Capture the cell that displays the provided text and extract its (X, Y) central coordinate. 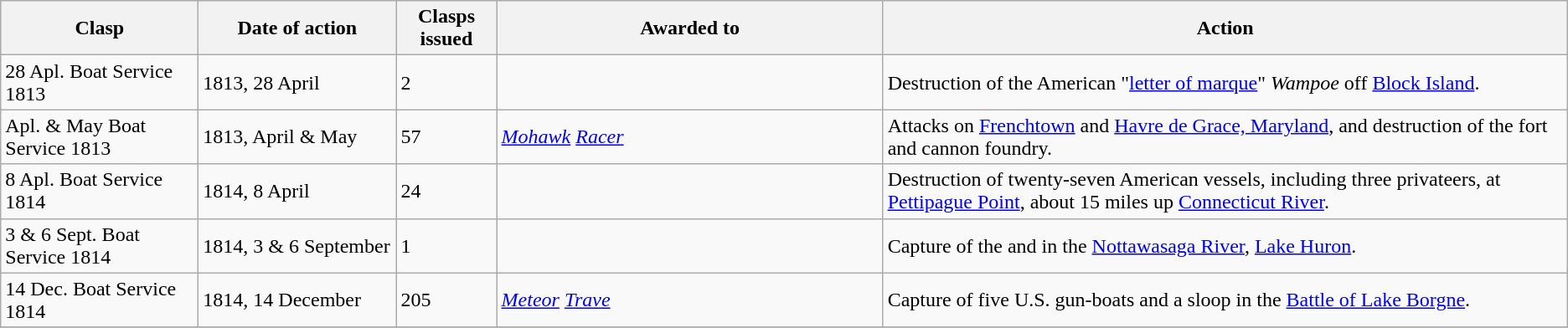
1813, April & May (297, 137)
Capture of the and in the Nottawasaga River, Lake Huron. (1225, 246)
Date of action (297, 28)
1814, 8 April (297, 191)
3 & 6 Sept. Boat Service 1814 (100, 246)
Destruction of twenty-seven American vessels, including three privateers, at Pettipague Point, about 15 miles up Connecticut River. (1225, 191)
14 Dec. Boat Service 1814 (100, 300)
Attacks on Frenchtown and Havre de Grace, Maryland, and destruction of the fort and cannon foundry. (1225, 137)
2 (446, 82)
28 Apl. Boat Service 1813 (100, 82)
Clasps issued (446, 28)
1814, 3 & 6 September (297, 246)
Apl. & May Boat Service 1813 (100, 137)
Mohawk Racer (690, 137)
8 Apl. Boat Service 1814 (100, 191)
1 (446, 246)
Meteor Trave (690, 300)
1813, 28 April (297, 82)
Clasp (100, 28)
1814, 14 December (297, 300)
Action (1225, 28)
24 (446, 191)
205 (446, 300)
57 (446, 137)
Awarded to (690, 28)
Capture of five U.S. gun-boats and a sloop in the Battle of Lake Borgne. (1225, 300)
Destruction of the American "letter of marque" Wampoe off Block Island. (1225, 82)
